From the cell containing the given text, extract its center point as (X, Y) coordinate. 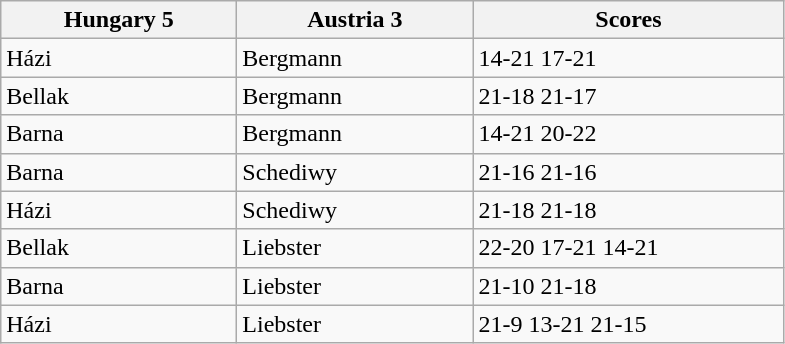
Scores (628, 20)
14-21 17-21 (628, 58)
Hungary 5 (119, 20)
21-18 21-17 (628, 96)
21-16 21-16 (628, 172)
21-9 13-21 21-15 (628, 324)
22-20 17-21 14-21 (628, 248)
Austria 3 (355, 20)
21-18 21-18 (628, 210)
14-21 20-22 (628, 134)
21-10 21-18 (628, 286)
